Return the (X, Y) coordinate for the center point of the cell that contains the specified text.  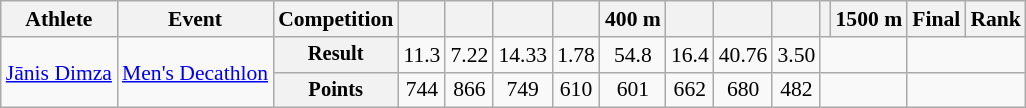
Men's Decathlon (195, 72)
Competition (336, 19)
14.33 (522, 55)
601 (633, 90)
1500 m (870, 19)
Final (936, 19)
7.22 (469, 55)
866 (469, 90)
482 (796, 90)
Result (336, 55)
1.78 (576, 55)
Jānis Dimza (59, 72)
11.3 (422, 55)
749 (522, 90)
Athlete (59, 19)
400 m (633, 19)
744 (422, 90)
Event (195, 19)
680 (744, 90)
54.8 (633, 55)
610 (576, 90)
40.76 (744, 55)
662 (690, 90)
3.50 (796, 55)
16.4 (690, 55)
Points (336, 90)
Rank (996, 19)
